Detect which cell encompasses the target text, then output its [X, Y] center coordinate. 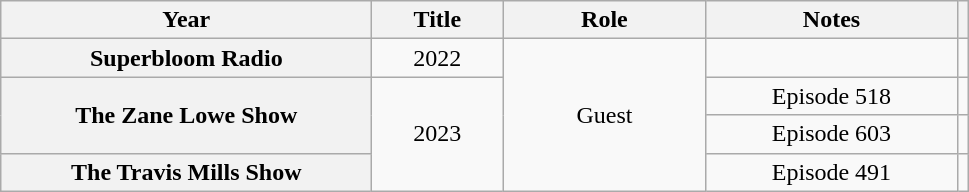
2022 [438, 58]
Year [186, 20]
Notes [832, 20]
Title [438, 20]
Episode 518 [832, 96]
Episode 603 [832, 134]
The Zane Lowe Show [186, 115]
Role [604, 20]
Superbloom Radio [186, 58]
Episode 491 [832, 172]
The Travis Mills Show [186, 172]
2023 [438, 134]
Guest [604, 115]
